Capture the cell that displays the provided text and extract its [x, y] central coordinate. 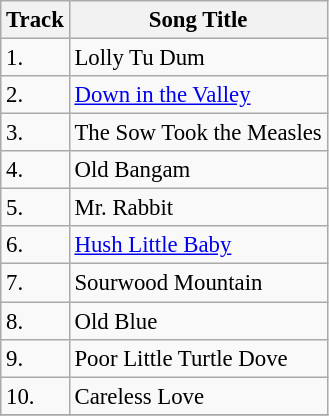
Old Blue [198, 321]
Song Title [198, 20]
8. [35, 321]
7. [35, 283]
Lolly Tu Dum [198, 58]
9. [35, 358]
Poor Little Turtle Dove [198, 358]
Down in the Valley [198, 95]
6. [35, 245]
10. [35, 396]
Mr. Rabbit [198, 208]
3. [35, 133]
Old Bangam [198, 170]
Track [35, 20]
The Sow Took the Measles [198, 133]
Sourwood Mountain [198, 283]
Careless Love [198, 396]
1. [35, 58]
5. [35, 208]
Hush Little Baby [198, 245]
4. [35, 170]
2. [35, 95]
